Output the (X, Y) coordinate of the center of the cell containing the given text.  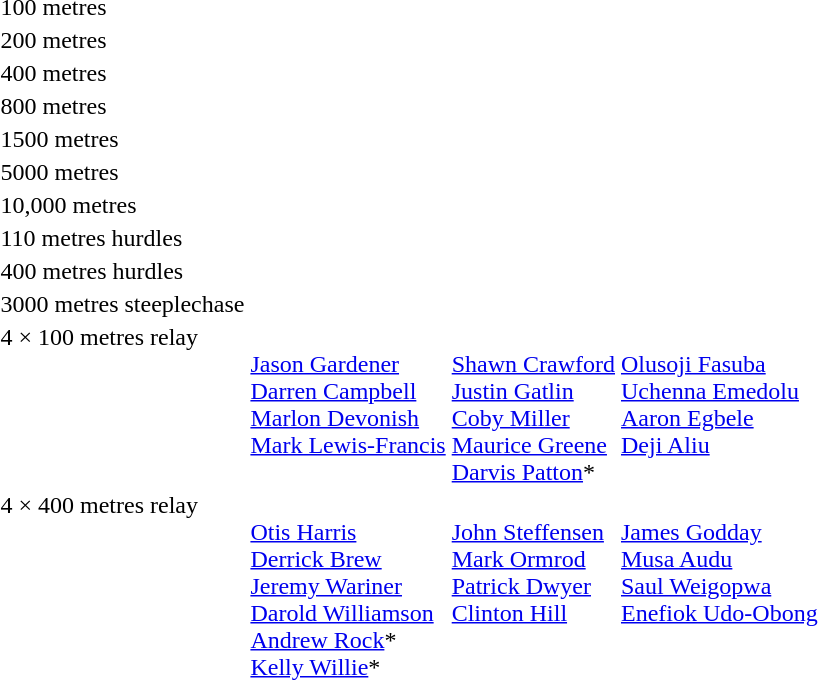
Jason GardenerDarren CampbellMarlon DevonishMark Lewis-Francis (348, 404)
Shawn CrawfordJustin GatlinCoby MillerMaurice GreeneDarvis Patton* (533, 404)
